Detect which cell encompasses the target text, then output its (x, y) center coordinate. 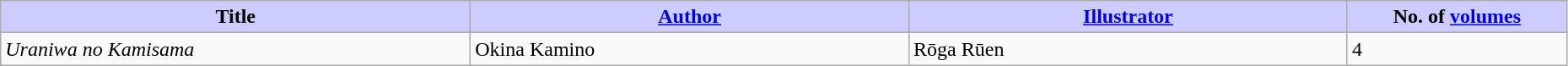
Okina Kamino (690, 49)
Title (236, 17)
No. of volumes (1457, 17)
Uraniwa no Kamisama (236, 49)
Rōga Rūen (1129, 49)
Author (690, 17)
4 (1457, 49)
Illustrator (1129, 17)
